Search for the cell housing the specified text and yield its [x, y] center coordinate. 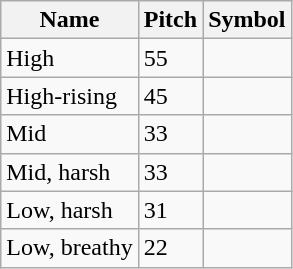
Mid [70, 134]
31 [170, 210]
Low, harsh [70, 210]
Pitch [170, 20]
55 [170, 58]
Low, breathy [70, 248]
High-rising [70, 96]
Name [70, 20]
45 [170, 96]
Mid, harsh [70, 172]
22 [170, 248]
High [70, 58]
Symbol [247, 20]
